Detect which cell encompasses the target text, then output its [x, y] center coordinate. 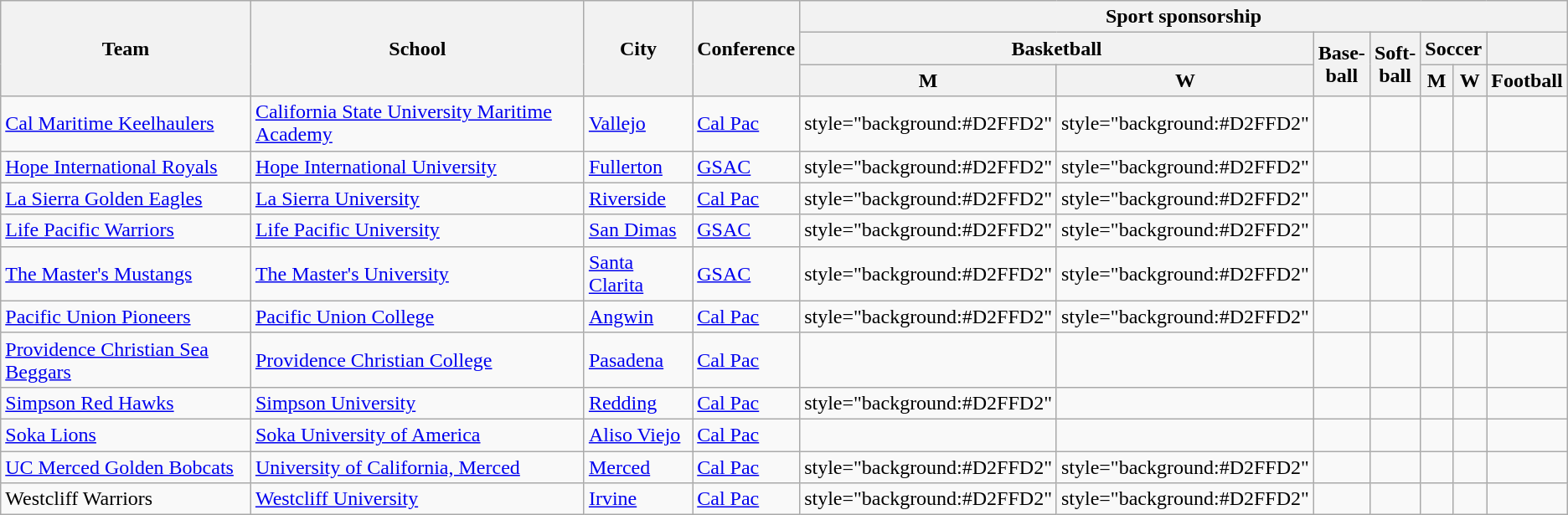
Providence Christian Sea Beggars [126, 360]
Soka Lions [126, 435]
Westcliff Warriors [126, 499]
Football [1527, 80]
University of California, Merced [417, 466]
Irvine [638, 499]
Conference [746, 49]
Merced [638, 466]
Vallejo [638, 124]
San Dimas [638, 230]
La Sierra University [417, 198]
Redding [638, 403]
La Sierra Golden Eagles [126, 198]
The Master's University [417, 273]
Life Pacific Warriors [126, 230]
Aliso Viejo [638, 435]
Angwin [638, 317]
Life Pacific University [417, 230]
Basketball [1057, 49]
The Master's Mustangs [126, 273]
Team [126, 49]
Pacific Union College [417, 317]
City [638, 49]
Providence Christian College [417, 360]
Pasadena [638, 360]
School [417, 49]
Soccer [1454, 49]
Hope International University [417, 167]
Pacific Union Pioneers [126, 317]
Sport sponsorship [1184, 17]
Simpson Red Hawks [126, 403]
Soft-ball [1395, 64]
Soka University of America [417, 435]
Hope International Royals [126, 167]
Westcliff University [417, 499]
Base-ball [1342, 64]
UC Merced Golden Bobcats [126, 466]
Riverside [638, 198]
California State University Maritime Academy [417, 124]
Cal Maritime Keelhaulers [126, 124]
Simpson University [417, 403]
Fullerton [638, 167]
Santa Clarita [638, 273]
